Capture the cell that displays the provided text and extract its (x, y) central coordinate. 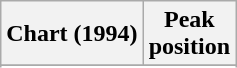
Peakposition (189, 34)
Chart (1994) (72, 34)
